Find where the given text appears and provide that cell's center as [x, y] coordinate. 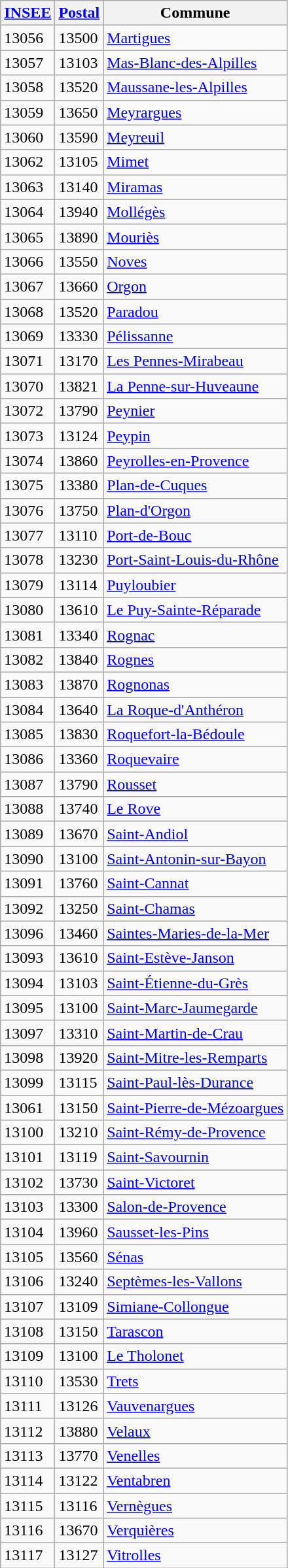
Plan-de-Cuques [195, 486]
Sausset-les-Pins [195, 1232]
Peynier [195, 411]
Commune [195, 13]
13210 [79, 1133]
13821 [79, 386]
13920 [79, 1058]
13760 [79, 884]
13090 [27, 859]
13066 [27, 261]
Roquevaire [195, 759]
Rognes [195, 659]
Port-Saint-Louis-du-Rhône [195, 560]
Rognac [195, 635]
Mouriès [195, 237]
Le Rove [195, 809]
13113 [27, 1456]
13082 [27, 659]
13530 [79, 1381]
13080 [27, 610]
13460 [79, 933]
Velaux [195, 1431]
13088 [27, 809]
Trets [195, 1381]
13126 [79, 1406]
Septèmes-les-Vallons [195, 1282]
Saint-Mitre-les-Remparts [195, 1058]
13840 [79, 659]
Mollégès [195, 212]
13560 [79, 1257]
13071 [27, 361]
Saint-Victoret [195, 1182]
13112 [27, 1431]
Mimet [195, 162]
13127 [79, 1556]
Saint-Andiol [195, 834]
13085 [27, 735]
13740 [79, 809]
13095 [27, 1008]
13890 [79, 237]
Saint-Pierre-de-Mézoargues [195, 1108]
13063 [27, 187]
13330 [79, 337]
Miramas [195, 187]
13830 [79, 735]
Postal [79, 13]
13940 [79, 212]
Le Tholonet [195, 1356]
13107 [27, 1307]
Maussane-les-Alpilles [195, 88]
Saint-Paul-lès-Durance [195, 1082]
Plan-d'Orgon [195, 510]
13860 [79, 461]
13650 [79, 112]
13065 [27, 237]
13058 [27, 88]
13074 [27, 461]
13089 [27, 834]
13770 [79, 1456]
13340 [79, 635]
13075 [27, 486]
13240 [79, 1282]
Vitrolles [195, 1556]
Vauvenargues [195, 1406]
Port-de-Bouc [195, 535]
Roquefort-la-Bédoule [195, 735]
13106 [27, 1282]
13070 [27, 386]
Saint-Savournin [195, 1158]
Salon-de-Provence [195, 1207]
Ventabren [195, 1480]
13072 [27, 411]
13960 [79, 1232]
Mas-Blanc-des-Alpilles [195, 63]
13380 [79, 486]
13101 [27, 1158]
13250 [79, 909]
13870 [79, 684]
13111 [27, 1406]
Rousset [195, 784]
Verquières [195, 1531]
13096 [27, 933]
Vernègues [195, 1505]
Les Pennes-Mirabeau [195, 361]
Sénas [195, 1257]
13880 [79, 1431]
Saint-Antonin-sur-Bayon [195, 859]
13093 [27, 958]
13091 [27, 884]
13067 [27, 286]
13310 [79, 1033]
13097 [27, 1033]
13119 [79, 1158]
Pélissanne [195, 337]
Saint-Étienne-du-Grès [195, 983]
Orgon [195, 286]
13140 [79, 187]
Saint-Marc-Jaumegarde [195, 1008]
13122 [79, 1480]
13550 [79, 261]
13061 [27, 1108]
La Penne-sur-Huveaune [195, 386]
Venelles [195, 1456]
13087 [27, 784]
13092 [27, 909]
Saint-Martin-de-Crau [195, 1033]
13230 [79, 560]
Saint-Rémy-de-Provence [195, 1133]
13750 [79, 510]
Saint-Chamas [195, 909]
13730 [79, 1182]
Meyrargues [195, 112]
13073 [27, 436]
13083 [27, 684]
Peypin [195, 436]
13068 [27, 312]
13590 [79, 137]
La Roque-d'Anthéron [195, 709]
13117 [27, 1556]
13124 [79, 436]
13102 [27, 1182]
Saint-Estève-Janson [195, 958]
13104 [27, 1232]
Paradou [195, 312]
13081 [27, 635]
13064 [27, 212]
Puyloubier [195, 585]
13099 [27, 1082]
13062 [27, 162]
13300 [79, 1207]
13057 [27, 63]
Le Puy-Sainte-Réparade [195, 610]
Saint-Cannat [195, 884]
Martigues [195, 38]
INSEE [27, 13]
13170 [79, 361]
13360 [79, 759]
13076 [27, 510]
13660 [79, 286]
Peyrolles-en-Provence [195, 461]
13086 [27, 759]
Simiane-Collongue [195, 1307]
Saintes-Maries-de-la-Mer [195, 933]
13084 [27, 709]
13079 [27, 585]
13060 [27, 137]
13078 [27, 560]
13059 [27, 112]
13500 [79, 38]
Noves [195, 261]
Rognonas [195, 684]
13056 [27, 38]
13069 [27, 337]
13108 [27, 1331]
13077 [27, 535]
Meyreuil [195, 137]
13094 [27, 983]
Tarascon [195, 1331]
13098 [27, 1058]
13640 [79, 709]
